Pinpoint the cell where the given text exists, returning its [x, y] midpoint coordinate. 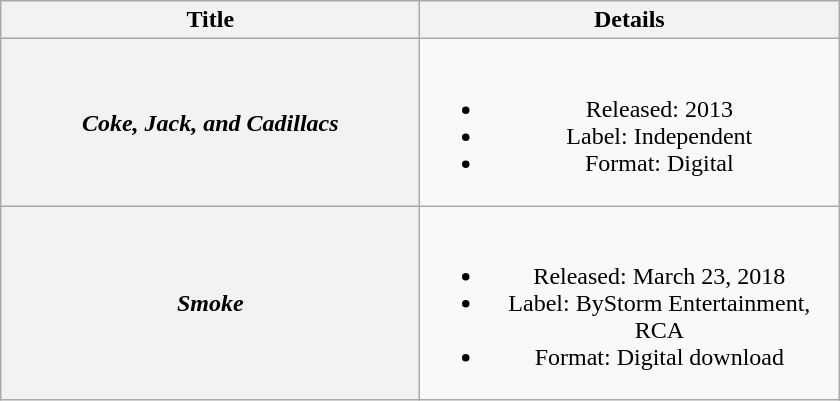
Released: March 23, 2018Label: ByStorm Entertainment, RCAFormat: Digital download [630, 303]
Smoke [210, 303]
Released: 2013Label: IndependentFormat: Digital [630, 122]
Details [630, 20]
Title [210, 20]
Coke, Jack, and Cadillacs [210, 122]
